Return the [x, y] coordinate for the center point of the cell that contains the specified text.  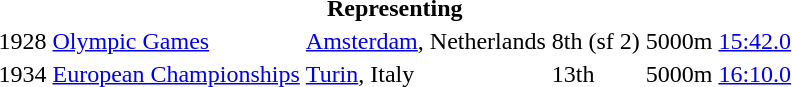
Olympic Games [176, 41]
Amsterdam, Netherlands [426, 41]
5000m [679, 41]
8th (sf 2) [596, 41]
